Pinpoint the cell where the given text exists, returning its [x, y] midpoint coordinate. 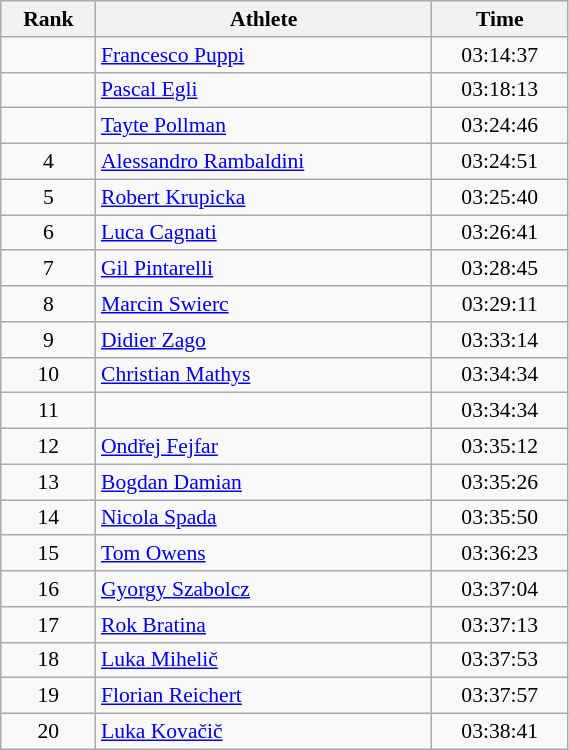
Bogdan Damian [264, 482]
19 [48, 696]
Nicola Spada [264, 518]
8 [48, 304]
03:37:53 [500, 660]
Alessandro Rambaldini [264, 162]
03:18:13 [500, 90]
03:37:13 [500, 625]
03:35:12 [500, 447]
03:26:41 [500, 233]
14 [48, 518]
03:35:50 [500, 518]
Pascal Egli [264, 90]
7 [48, 269]
03:38:41 [500, 732]
10 [48, 375]
Tom Owens [264, 554]
03:35:26 [500, 482]
5 [48, 197]
Ondřej Fejfar [264, 447]
17 [48, 625]
Francesco Puppi [264, 55]
Athlete [264, 19]
03:37:57 [500, 696]
Gil Pintarelli [264, 269]
12 [48, 447]
16 [48, 589]
Luka Kovačič [264, 732]
03:24:46 [500, 126]
9 [48, 340]
Didier Zago [264, 340]
6 [48, 233]
Luka Mihelič [264, 660]
03:29:11 [500, 304]
Christian Mathys [264, 375]
20 [48, 732]
4 [48, 162]
Gyorgy Szabolcz [264, 589]
Tayte Pollman [264, 126]
11 [48, 411]
18 [48, 660]
Rank [48, 19]
Florian Reichert [264, 696]
Marcin Swierc [264, 304]
03:25:40 [500, 197]
Rok Bratina [264, 625]
13 [48, 482]
15 [48, 554]
Luca Cagnati [264, 233]
03:28:45 [500, 269]
03:24:51 [500, 162]
03:14:37 [500, 55]
03:37:04 [500, 589]
Time [500, 19]
03:36:23 [500, 554]
03:33:14 [500, 340]
Robert Krupicka [264, 197]
